Locate the cell with the specified text and output its (X, Y) center coordinate. 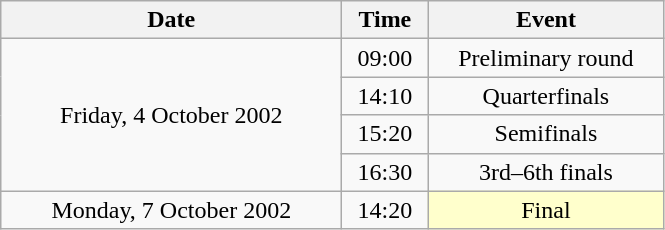
Time (385, 20)
3rd–6th finals (546, 172)
Monday, 7 October 2002 (172, 210)
Date (172, 20)
14:20 (385, 210)
16:30 (385, 172)
Friday, 4 October 2002 (172, 115)
Semifinals (546, 134)
Event (546, 20)
Final (546, 210)
15:20 (385, 134)
14:10 (385, 96)
09:00 (385, 58)
Quarterfinals (546, 96)
Preliminary round (546, 58)
